Detect which cell encompasses the target text, then output its (x, y) center coordinate. 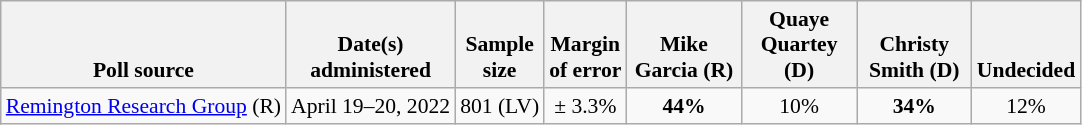
MikeGarcia (R) (684, 44)
Undecided (1026, 44)
34% (914, 106)
Remington Research Group (R) (144, 106)
Samplesize (500, 44)
± 3.3% (585, 106)
Marginof error (585, 44)
Date(s)administered (370, 44)
April 19–20, 2022 (370, 106)
12% (1026, 106)
10% (800, 106)
ChristySmith (D) (914, 44)
801 (LV) (500, 106)
Poll source (144, 44)
QuayeQuartey (D) (800, 44)
44% (684, 106)
